Detect which cell encompasses the target text, then output its (x, y) center coordinate. 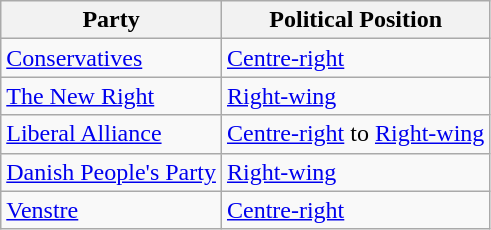
Liberal Alliance (112, 134)
Danish People's Party (112, 172)
Conservatives (112, 58)
Political Position (355, 20)
The New Right (112, 96)
Venstre (112, 210)
Party (112, 20)
Centre-right to Right-wing (355, 134)
